Detect which cell encompasses the target text, then output its [x, y] center coordinate. 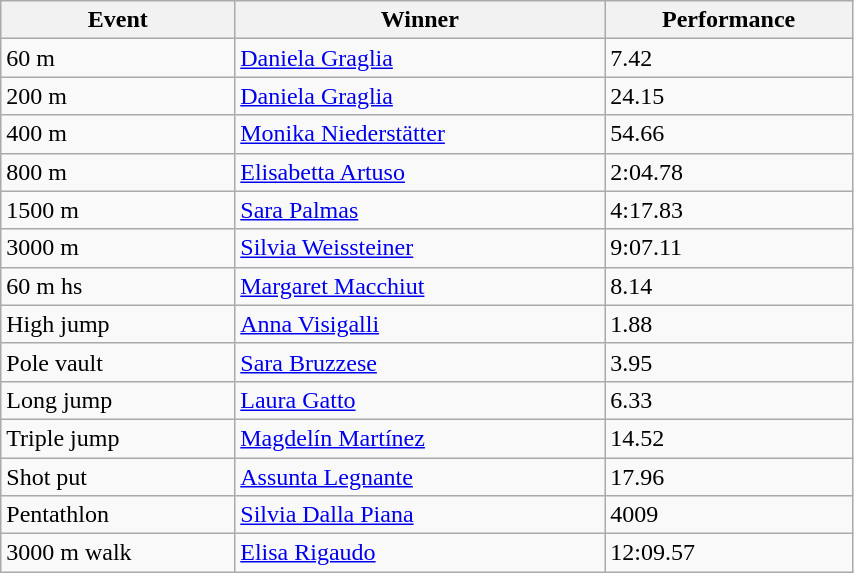
14.52 [729, 438]
24.15 [729, 96]
Pole vault [118, 362]
Margaret Macchiut [420, 286]
Magdelín Martínez [420, 438]
Elisabetta Artuso [420, 172]
3000 m walk [118, 553]
12:09.57 [729, 553]
Assunta Legnante [420, 477]
Event [118, 20]
8.14 [729, 286]
54.66 [729, 134]
1500 m [118, 210]
Triple jump [118, 438]
Pentathlon [118, 515]
Sara Palmas [420, 210]
400 m [118, 134]
3000 m [118, 248]
200 m [118, 96]
9:07.11 [729, 248]
2:04.78 [729, 172]
6.33 [729, 400]
4:17.83 [729, 210]
7.42 [729, 58]
3.95 [729, 362]
Silvia Weissteiner [420, 248]
Laura Gatto [420, 400]
Silvia Dalla Piana [420, 515]
Sara Bruzzese [420, 362]
800 m [118, 172]
Shot put [118, 477]
1.88 [729, 324]
17.96 [729, 477]
Monika Niederstätter [420, 134]
High jump [118, 324]
Anna Visigalli [420, 324]
Long jump [118, 400]
60 m [118, 58]
4009 [729, 515]
Elisa Rigaudo [420, 553]
60 m hs [118, 286]
Winner [420, 20]
Performance [729, 20]
